From the cell containing the given text, extract its center point as [X, Y] coordinate. 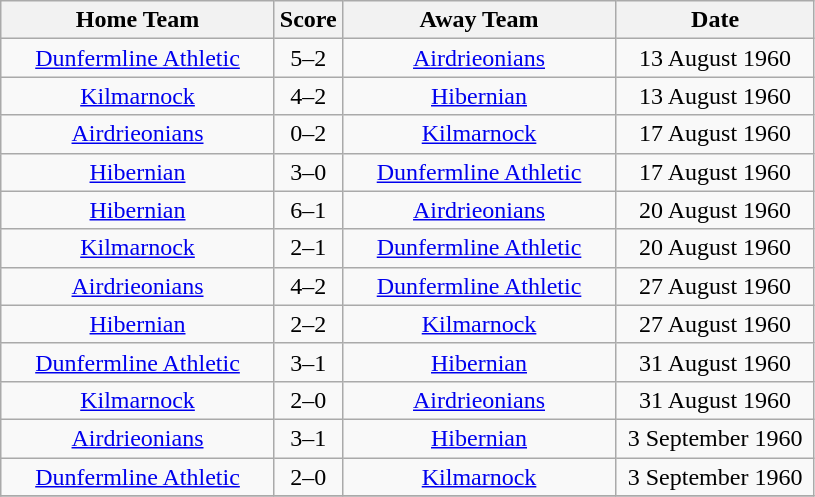
5–2 [308, 58]
2–1 [308, 248]
3–0 [308, 172]
Date [716, 20]
0–2 [308, 134]
6–1 [308, 210]
Away Team [479, 20]
2–2 [308, 324]
Score [308, 20]
Home Team [138, 20]
